Capture the cell that displays the provided text and extract its [x, y] central coordinate. 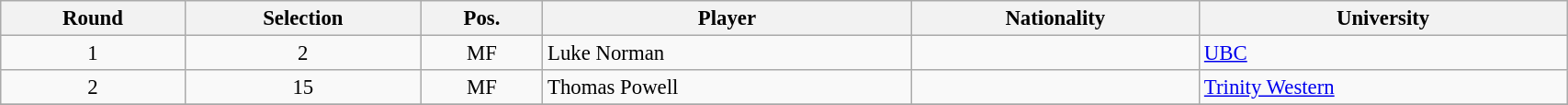
University [1383, 18]
Player [728, 18]
Luke Norman [728, 53]
Pos. [481, 18]
1 [94, 53]
Selection [303, 18]
Round [94, 18]
15 [303, 87]
Trinity Western [1383, 87]
Nationality [1055, 18]
Thomas Powell [728, 87]
UBC [1383, 53]
